Find where the given text appears and provide that cell's center as (x, y) coordinate. 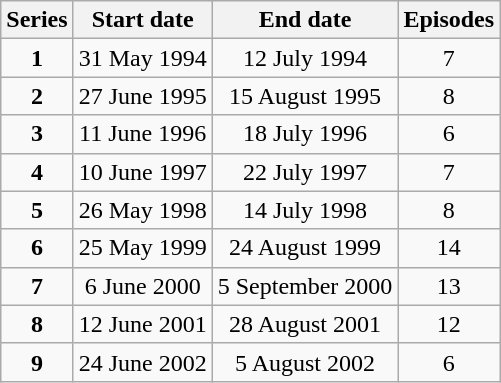
5 (37, 210)
2 (37, 96)
10 June 1997 (142, 172)
14 July 1998 (305, 210)
Episodes (449, 20)
25 May 1999 (142, 248)
28 August 2001 (305, 324)
Start date (142, 20)
12 (449, 324)
Series (37, 20)
31 May 1994 (142, 58)
26 May 1998 (142, 210)
13 (449, 286)
15 August 1995 (305, 96)
18 July 1996 (305, 134)
5 August 2002 (305, 362)
11 June 1996 (142, 134)
5 September 2000 (305, 286)
27 June 1995 (142, 96)
4 (37, 172)
12 June 2001 (142, 324)
3 (37, 134)
12 July 1994 (305, 58)
24 June 2002 (142, 362)
14 (449, 248)
24 August 1999 (305, 248)
6 June 2000 (142, 286)
22 July 1997 (305, 172)
End date (305, 20)
9 (37, 362)
1 (37, 58)
